Find where the given text appears and provide that cell's center as (x, y) coordinate. 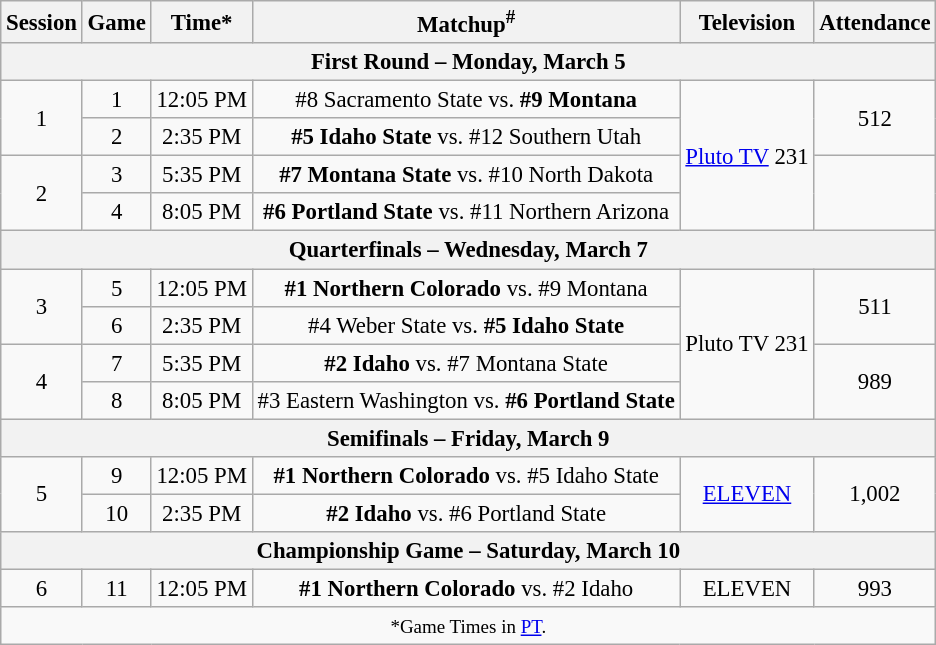
#4 Weber State vs. #5 Idaho State (466, 325)
512 (875, 118)
9 (116, 476)
#1 Northern Colorado vs. #9 Montana (466, 288)
#1 Northern Colorado vs. #5 Idaho State (466, 476)
989 (875, 382)
First Round – Monday, March 5 (468, 62)
1,002 (875, 494)
#8 Sacramento State vs. #9 Montana (466, 100)
#2 Idaho vs. #7 Montana State (466, 363)
Session (42, 22)
993 (875, 588)
10 (116, 513)
#1 Northern Colorado vs. #2 Idaho (466, 588)
Matchup# (466, 22)
11 (116, 588)
*Game Times in PT. (468, 626)
8 (116, 400)
#6 Portland State vs. #11 Northern Arizona (466, 213)
Semifinals – Friday, March 9 (468, 438)
511 (875, 306)
Time* (202, 22)
7 (116, 363)
#2 Idaho vs. #6 Portland State (466, 513)
Championship Game – Saturday, March 10 (468, 551)
Quarterfinals – Wednesday, March 7 (468, 250)
Television (747, 22)
#3 Eastern Washington vs. #6 Portland State (466, 400)
Attendance (875, 22)
Game (116, 22)
#5 Idaho State vs. #12 Southern Utah (466, 137)
#7 Montana State vs. #10 North Dakota (466, 175)
